Detect which cell encompasses the target text, then output its (x, y) center coordinate. 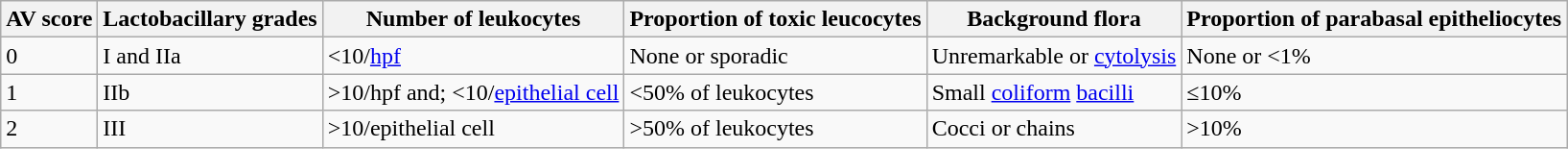
>10/hpf and; <10/epithelial cell (474, 92)
None or sporadic (775, 56)
>10/epithelial cell (474, 129)
>50% of leukocytes (775, 129)
≤10% (1374, 92)
<10/hpf (474, 56)
None or <1% (1374, 56)
Background flora (1054, 19)
Proportion of parabasal epitheliocytes (1374, 19)
<50% of leukocytes (775, 92)
Proportion of toxic leucocytes (775, 19)
Cocci or chains (1054, 129)
2 (50, 129)
Unremarkable or cytolysis (1054, 56)
0 (50, 56)
III (210, 129)
I and IIa (210, 56)
IIb (210, 92)
AV score (50, 19)
Number of leukocytes (474, 19)
1 (50, 92)
Small coliform bacilli (1054, 92)
>10% (1374, 129)
Lactobacillary grades (210, 19)
